Pinpoint the cell where the given text exists, returning its [x, y] midpoint coordinate. 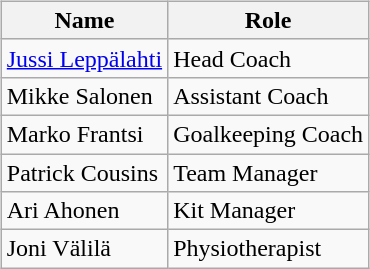
Assistant Coach [268, 96]
Marko Frantsi [84, 134]
Goalkeeping Coach [268, 134]
Head Coach [268, 58]
Mikke Salonen [84, 96]
Joni Välilä [84, 249]
Physiotherapist [268, 249]
Kit Manager [268, 211]
Ari Ahonen [84, 211]
Name [84, 20]
Team Manager [268, 173]
Role [268, 20]
Patrick Cousins [84, 173]
Jussi Leppälahti [84, 58]
